Identify which cell holds the provided text, then report its [x, y] central coordinate. 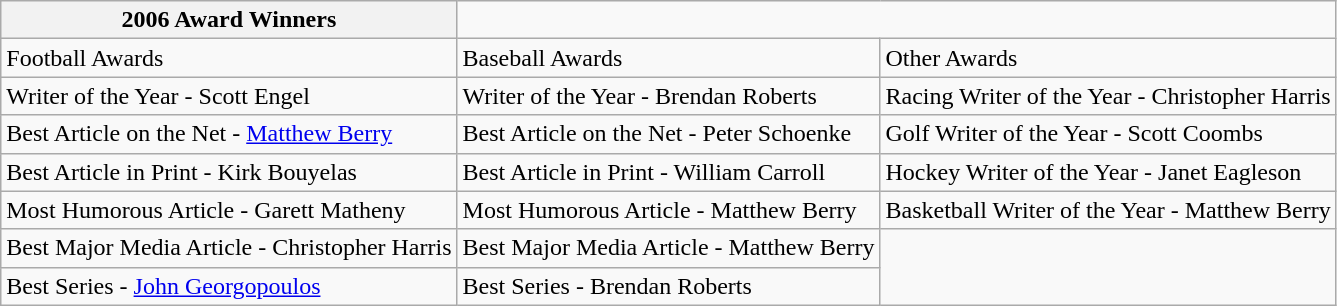
Golf Writer of the Year - Scott Coombs [1108, 134]
Other Awards [1108, 58]
Football Awards [229, 58]
Most Humorous Article - Garett Matheny [229, 210]
Best Article on the Net - Peter Schoenke [668, 134]
Basketball Writer of the Year - Matthew Berry [1108, 210]
Writer of the Year - Brendan Roberts [668, 96]
Best Article on the Net - Matthew Berry [229, 134]
Best Series - John Georgopoulos [229, 286]
Writer of the Year - Scott Engel [229, 96]
Racing Writer of the Year - Christopher Harris [1108, 96]
Best Article in Print - William Carroll [668, 172]
Hockey Writer of the Year - Janet Eagleson [1108, 172]
Most Humorous Article - Matthew Berry [668, 210]
Best Major Media Article - Matthew Berry [668, 248]
Best Article in Print - Kirk Bouyelas [229, 172]
Best Series - Brendan Roberts [668, 286]
Best Major Media Article - Christopher Harris [229, 248]
Baseball Awards [668, 58]
2006 Award Winners [229, 20]
